Pinpoint the cell where the given text exists, returning its [X, Y] midpoint coordinate. 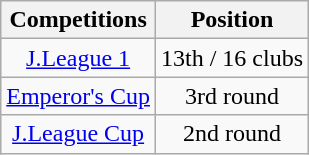
2nd round [232, 134]
3rd round [232, 96]
Emperor's Cup [78, 96]
13th / 16 clubs [232, 58]
J.League Cup [78, 134]
Competitions [78, 20]
J.League 1 [78, 58]
Position [232, 20]
